Return the [X, Y] coordinate for the center point of the cell that contains the specified text.  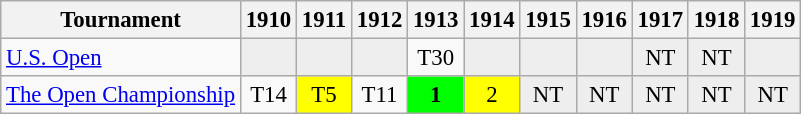
2 [492, 95]
The Open Championship [121, 95]
1918 [716, 20]
1915 [548, 20]
1911 [324, 20]
T11 [379, 95]
Tournament [121, 20]
1916 [604, 20]
1912 [379, 20]
T14 [268, 95]
1914 [492, 20]
U.S. Open [121, 58]
1913 [436, 20]
1917 [660, 20]
1910 [268, 20]
1 [436, 95]
1919 [773, 20]
T30 [436, 58]
T5 [324, 95]
